Search for the cell housing the specified text and yield its (x, y) center coordinate. 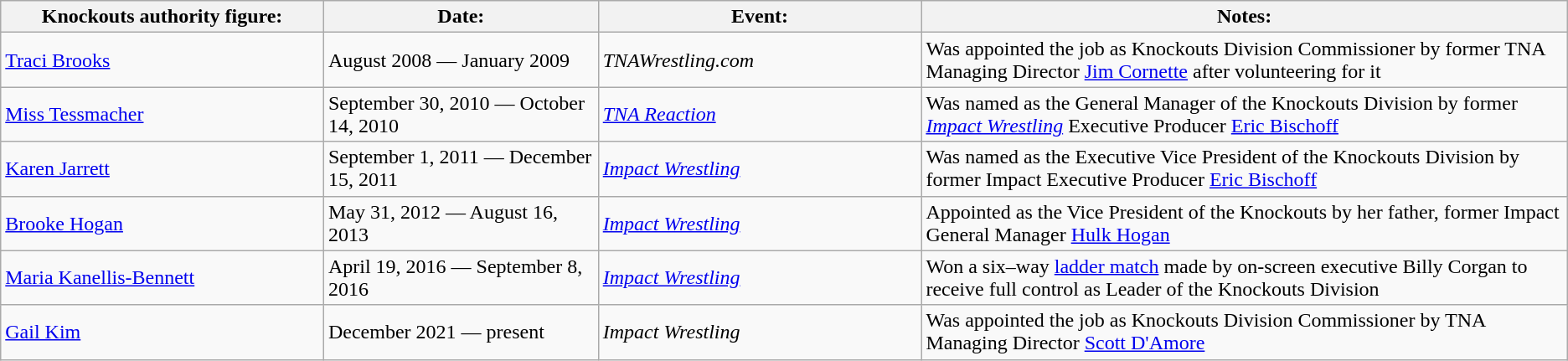
Miss Tessmacher (162, 114)
Gail Kim (162, 332)
Event: (760, 17)
Brooke Hogan (162, 223)
Won a six–way ladder match made by on-screen executive Billy Corgan to receive full control as Leader of the Knockouts Division (1245, 278)
Notes: (1245, 17)
Date: (461, 17)
September 30, 2010 — October 14, 2010 (461, 114)
December 2021 — present (461, 332)
Karen Jarrett (162, 169)
Appointed as the Vice President of the Knockouts by her father, former Impact General Manager Hulk Hogan (1245, 223)
September 1, 2011 — December 15, 2011 (461, 169)
Was named as the Executive Vice President of the Knockouts Division by former Impact Executive Producer Eric Bischoff (1245, 169)
April 19, 2016 — September 8, 2016 (461, 278)
Maria Kanellis-Bennett (162, 278)
Knockouts authority figure: (162, 17)
August 2008 — January 2009 (461, 60)
TNA Reaction (760, 114)
TNAWrestling.com (760, 60)
May 31, 2012 — August 16, 2013 (461, 223)
Was appointed the job as Knockouts Division Commissioner by former TNA Managing Director Jim Cornette after volunteering for it (1245, 60)
Was named as the General Manager of the Knockouts Division by former Impact Wrestling Executive Producer Eric Bischoff (1245, 114)
Was appointed the job as Knockouts Division Commissioner by TNA Managing Director Scott D'Amore (1245, 332)
Traci Brooks (162, 60)
